Return the (X, Y) coordinate for the center point of the cell that contains the specified text.  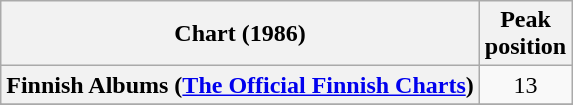
Finnish Albums (The Official Finnish Charts) (240, 85)
13 (525, 85)
Peakposition (525, 34)
Chart (1986) (240, 34)
